Identify which cell holds the provided text, then report its [x, y] central coordinate. 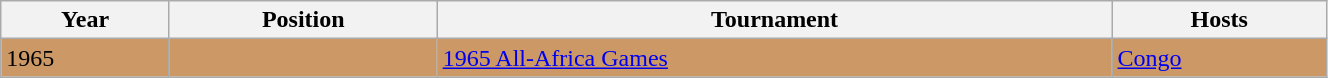
Tournament [774, 20]
Position [303, 20]
1965 All-Africa Games [774, 58]
Congo [1219, 58]
Year [86, 20]
Hosts [1219, 20]
1965 [86, 58]
